Pinpoint the cell where the given text exists, returning its [x, y] midpoint coordinate. 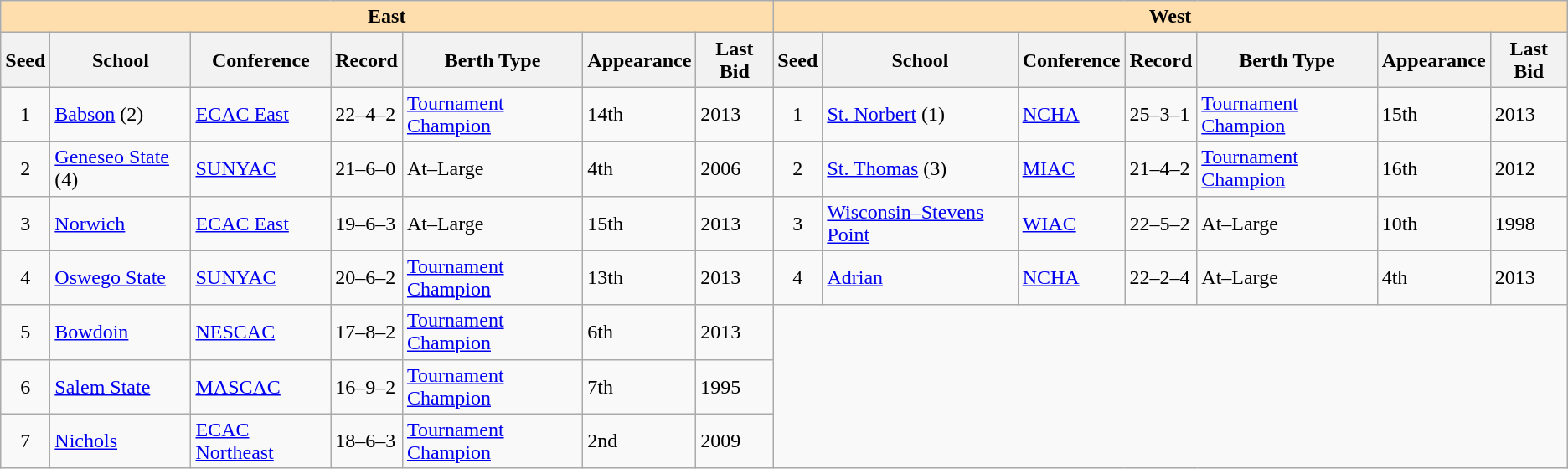
19–6–3 [367, 223]
16th [1434, 169]
Bowdoin [121, 332]
18–6–3 [367, 441]
Salem State [121, 387]
WIAC [1071, 223]
22–5–2 [1161, 223]
25–3–1 [1161, 114]
7th [640, 387]
St. Norbert (1) [920, 114]
2006 [735, 169]
East [387, 17]
6th [640, 332]
2012 [1529, 169]
7 [25, 441]
17–8–2 [367, 332]
1995 [735, 387]
5 [25, 332]
MIAC [1071, 169]
21–6–0 [367, 169]
20–6–2 [367, 278]
21–4–2 [1161, 169]
ECAC Northeast [261, 441]
MASCAC [261, 387]
16–9–2 [367, 387]
10th [1434, 223]
2nd [640, 441]
Geneseo State (4) [121, 169]
Norwich [121, 223]
NESCAC [261, 332]
13th [640, 278]
6 [25, 387]
22–2–4 [1161, 278]
2009 [735, 441]
1998 [1529, 223]
Babson (2) [121, 114]
22–4–2 [367, 114]
14th [640, 114]
West [1170, 17]
Nichols [121, 441]
St. Thomas (3) [920, 169]
Wisconsin–Stevens Point [920, 223]
Adrian [920, 278]
Oswego State [121, 278]
